Return the (X, Y) coordinate for the center point of the cell that contains the specified text.  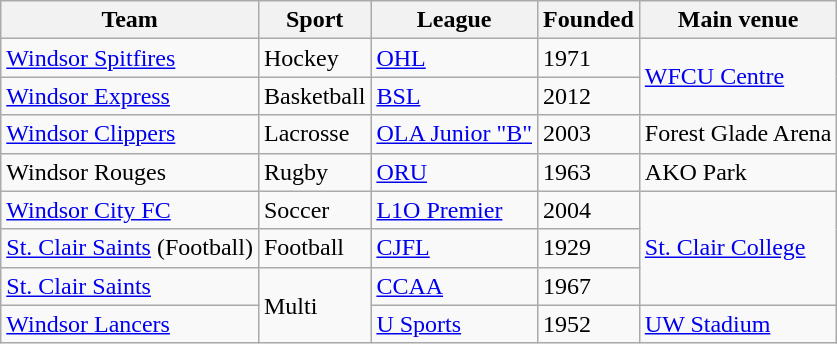
St. Clair Saints (130, 286)
Windsor Spitfires (130, 58)
Windsor Rouges (130, 172)
Windsor Clippers (130, 134)
St. Clair College (738, 248)
Windsor City FC (130, 210)
2003 (589, 134)
OHL (454, 58)
St. Clair Saints (Football) (130, 248)
AKO Park (738, 172)
CCAA (454, 286)
WFCU Centre (738, 77)
Founded (589, 20)
L1O Premier (454, 210)
Hockey (314, 58)
Multi (314, 305)
Main venue (738, 20)
1967 (589, 286)
ORU (454, 172)
League (454, 20)
Windsor Lancers (130, 324)
1971 (589, 58)
Lacrosse (314, 134)
UW Stadium (738, 324)
2004 (589, 210)
1963 (589, 172)
Sport (314, 20)
BSL (454, 96)
Forest Glade Arena (738, 134)
U Sports (454, 324)
OLA Junior "B" (454, 134)
1929 (589, 248)
Soccer (314, 210)
2012 (589, 96)
Team (130, 20)
Rugby (314, 172)
Windsor Express (130, 96)
CJFL (454, 248)
1952 (589, 324)
Basketball (314, 96)
Football (314, 248)
